Identify which cell holds the provided text, then report its (X, Y) central coordinate. 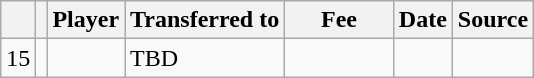
15 (18, 58)
TBD (205, 58)
Source (492, 20)
Fee (340, 20)
Date (422, 20)
Player (86, 20)
Transferred to (205, 20)
